From the cell containing the given text, extract its center point as [X, Y] coordinate. 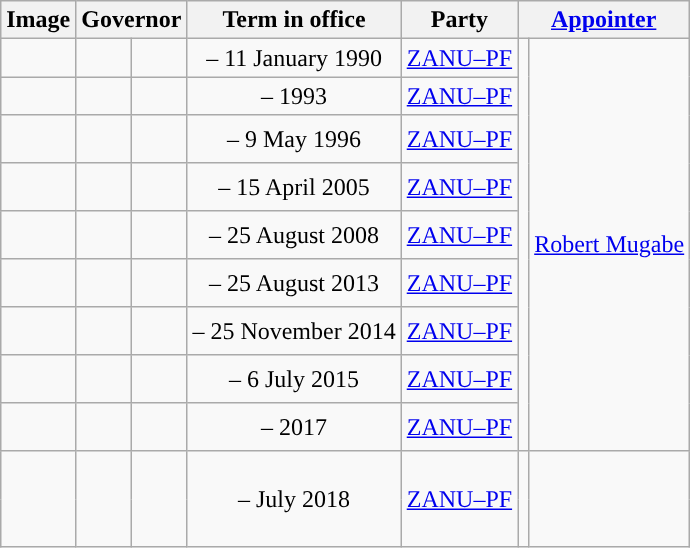
– 9 May 1996 [294, 139]
– 2017 [294, 427]
– 25 November 2014 [294, 331]
– 25 August 2008 [294, 235]
– 11 January 1990 [294, 58]
Governor [132, 20]
– 15 April 2005 [294, 187]
Appointer [604, 20]
– July 2018 [294, 499]
– 1993 [294, 96]
Party [459, 20]
Robert Mugabe [610, 245]
– 25 August 2013 [294, 283]
Term in office [294, 20]
– 6 July 2015 [294, 379]
Image [38, 20]
